Pinpoint the cell where the given text exists, returning its [x, y] midpoint coordinate. 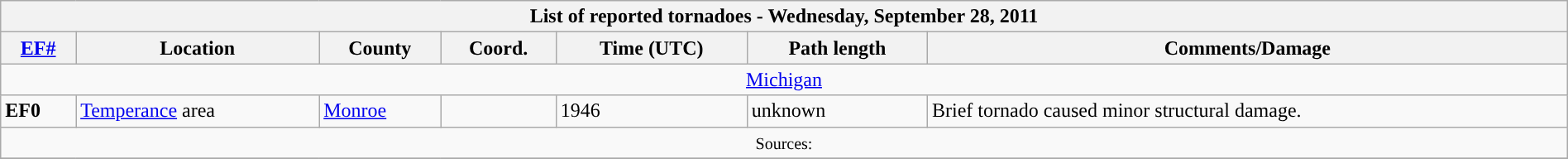
Location [198, 48]
EF# [38, 48]
unknown [837, 111]
Time (UTC) [652, 48]
Comments/Damage [1248, 48]
Monroe [380, 111]
Brief tornado caused minor structural damage. [1248, 111]
County [380, 48]
Coord. [498, 48]
1946 [652, 111]
Sources: [784, 142]
Path length [837, 48]
Temperance area [198, 111]
EF0 [38, 111]
Michigan [784, 79]
List of reported tornadoes - Wednesday, September 28, 2011 [784, 17]
